Search for the cell housing the specified text and yield its [x, y] center coordinate. 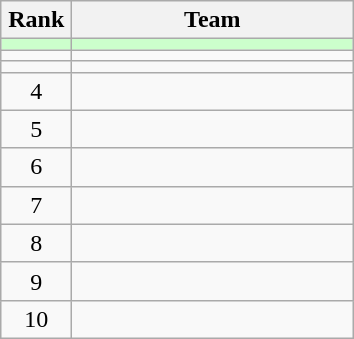
8 [36, 243]
6 [36, 167]
5 [36, 129]
Rank [36, 20]
4 [36, 91]
Team [212, 20]
9 [36, 281]
7 [36, 205]
10 [36, 319]
